Scan for the cell matching the given text and deliver its (X, Y) coordinate at center. 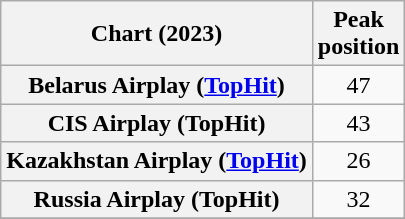
26 (358, 161)
Kazakhstan Airplay (TopHit) (157, 161)
Russia Airplay (TopHit) (157, 199)
47 (358, 85)
Belarus Airplay (TopHit) (157, 85)
43 (358, 123)
Chart (2023) (157, 34)
CIS Airplay (TopHit) (157, 123)
Peakposition (358, 34)
32 (358, 199)
